Locate the cell with the specified text and output its [x, y] center coordinate. 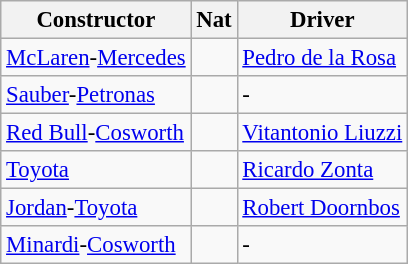
Robert Doornbos [322, 208]
McLaren-Mercedes [96, 58]
Constructor [96, 20]
Vitantonio Liuzzi [322, 133]
Driver [322, 20]
Red Bull-Cosworth [96, 133]
Ricardo Zonta [322, 170]
Pedro de la Rosa [322, 58]
Jordan-Toyota [96, 208]
Nat [214, 20]
Minardi-Cosworth [96, 245]
Toyota [96, 170]
Sauber-Petronas [96, 95]
